Capture the cell that displays the provided text and extract its (X, Y) central coordinate. 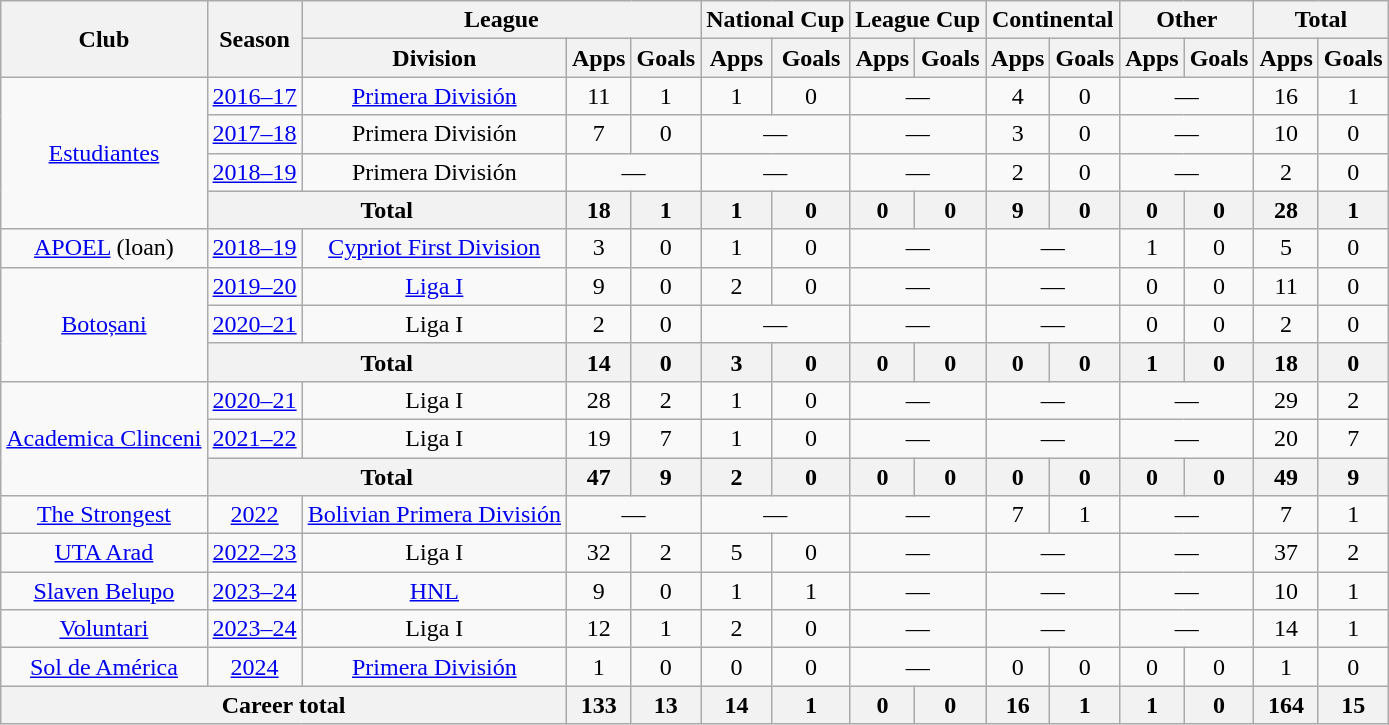
League (502, 20)
Club (104, 39)
Voluntari (104, 629)
37 (1286, 553)
133 (599, 705)
2017–18 (254, 134)
32 (599, 553)
12 (599, 629)
Season (254, 39)
19 (599, 438)
2016–17 (254, 96)
49 (1286, 477)
Continental (1053, 20)
15 (1353, 705)
HNL (434, 591)
League Cup (918, 20)
Sol de América (104, 667)
Slaven Belupo (104, 591)
UTA Arad (104, 553)
29 (1286, 400)
Career total (284, 705)
Division (434, 58)
2022–23 (254, 553)
Cypriot First Division (434, 248)
The Strongest (104, 515)
Other (1187, 20)
2021–22 (254, 438)
APOEL (loan) (104, 248)
Botoșani (104, 324)
Academica Clinceni (104, 438)
13 (666, 705)
4 (1018, 96)
Estudiantes (104, 153)
2022 (254, 515)
National Cup (776, 20)
164 (1286, 705)
47 (599, 477)
Bolivian Primera División (434, 515)
2019–20 (254, 286)
2024 (254, 667)
20 (1286, 438)
